From the cell containing the given text, extract its center point as (x, y) coordinate. 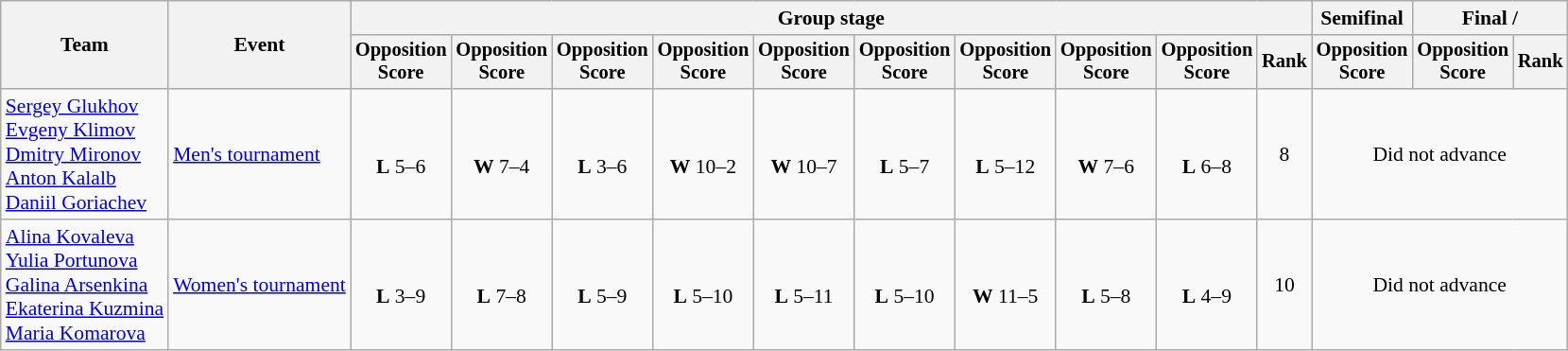
10 (1284, 285)
W 10–7 (803, 154)
Team (85, 45)
L 5–6 (401, 154)
Women's tournament (259, 285)
L 5–8 (1106, 285)
W 10–2 (703, 154)
Semifinal (1363, 18)
L 5–11 (803, 285)
W 7–6 (1106, 154)
W 7–4 (501, 154)
Group stage (832, 18)
L 4–9 (1208, 285)
Alina KovalevaYulia PortunovaGalina ArsenkinaEkaterina KuzminaMaria Komarova (85, 285)
L 3–9 (401, 285)
L 6–8 (1208, 154)
Event (259, 45)
L 3–6 (603, 154)
Men's tournament (259, 154)
L 7–8 (501, 285)
Sergey GlukhovEvgeny KlimovDmitry MironovAnton KalalbDaniil Goriachev (85, 154)
L 5–7 (905, 154)
W 11–5 (1006, 285)
L 5–9 (603, 285)
L 5–12 (1006, 154)
Final / (1490, 18)
8 (1284, 154)
